Scan for the cell matching the given text and deliver its (x, y) coordinate at center. 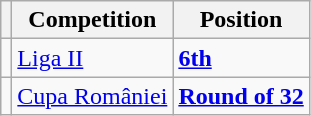
Cupa României (92, 96)
Competition (92, 20)
Liga II (92, 58)
6th (241, 58)
Round of 32 (241, 96)
Position (241, 20)
